Detect which cell encompasses the target text, then output its [x, y] center coordinate. 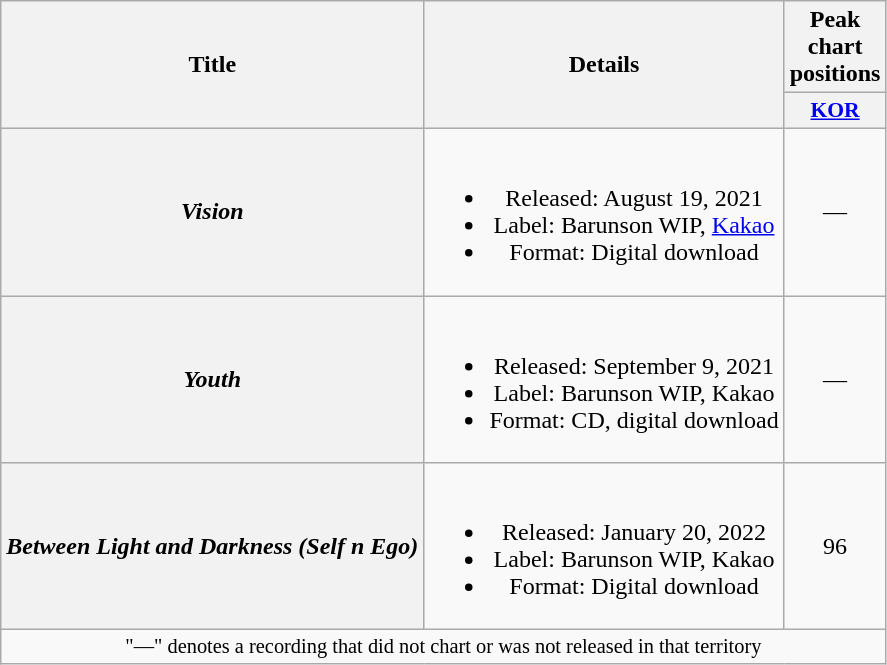
"—" denotes a recording that did not chart or was not released in that territory [444, 647]
Youth [212, 380]
Details [604, 65]
Title [212, 65]
Released: September 9, 2021Label: Barunson WIP, KakaoFormat: CD, digital download [604, 380]
96 [835, 546]
KOR [835, 111]
Between Light and Darkness (Self n Ego) [212, 546]
Peak chart positions [835, 47]
Released: January 20, 2022Label: Barunson WIP, KakaoFormat: Digital download [604, 546]
Released: August 19, 2021Label: Barunson WIP, KakaoFormat: Digital download [604, 212]
Vision [212, 212]
